From the cell containing the given text, extract its center point as (X, Y) coordinate. 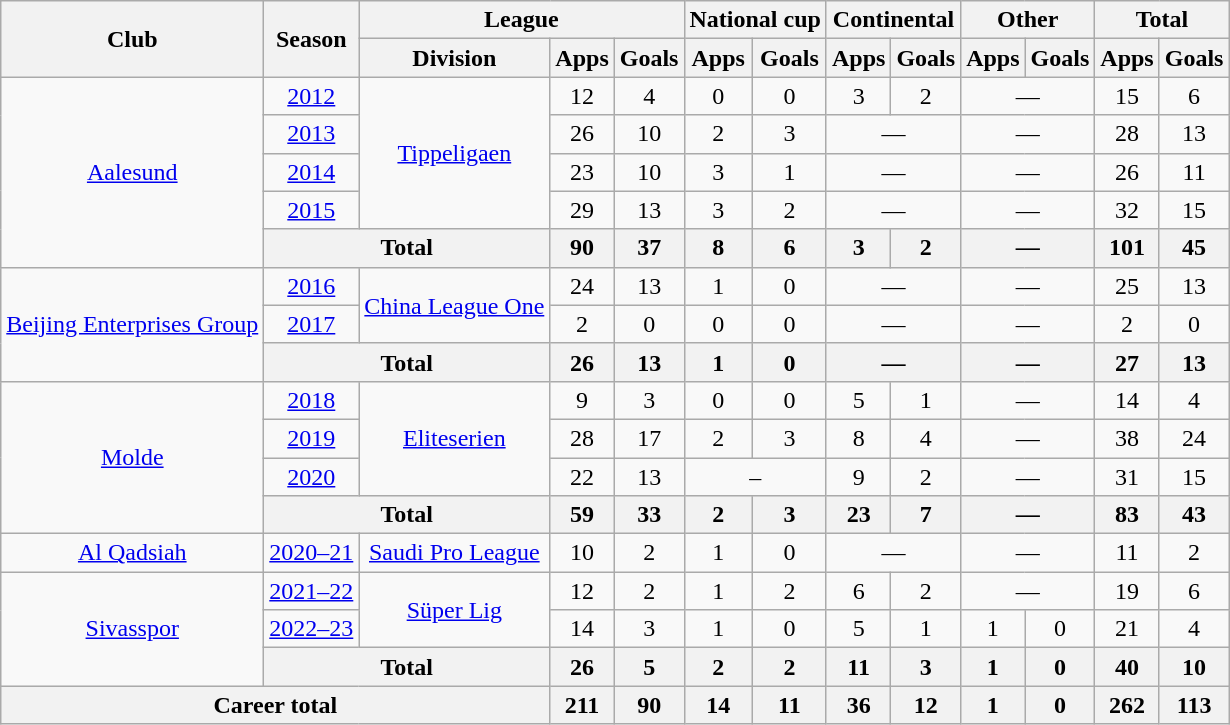
38 (1127, 438)
Molde (132, 457)
19 (1127, 591)
– (755, 477)
2020 (312, 477)
45 (1194, 248)
2016 (312, 286)
Saudi Pro League (454, 553)
Other (1028, 20)
31 (1127, 477)
2018 (312, 400)
2022–23 (312, 629)
Al Qadsiah (132, 553)
National cup (755, 20)
83 (1127, 515)
36 (858, 705)
Sivasspor (132, 629)
2021–22 (312, 591)
2014 (312, 172)
43 (1194, 515)
17 (649, 438)
59 (582, 515)
China League One (454, 305)
7 (926, 515)
33 (649, 515)
32 (1127, 210)
37 (649, 248)
Aalesund (132, 172)
25 (1127, 286)
Tippeligaen (454, 153)
Division (454, 58)
2013 (312, 134)
Club (132, 39)
113 (1194, 705)
2017 (312, 324)
Season (312, 39)
29 (582, 210)
21 (1127, 629)
Beijing Enterprises Group (132, 324)
Continental (893, 20)
2019 (312, 438)
2020–21 (312, 553)
League (522, 20)
262 (1127, 705)
22 (582, 477)
2012 (312, 96)
Süper Lig (454, 610)
101 (1127, 248)
Eliteserien (454, 438)
Career total (276, 705)
27 (1127, 362)
40 (1127, 667)
211 (582, 705)
2015 (312, 210)
